Detect which cell encompasses the target text, then output its (X, Y) center coordinate. 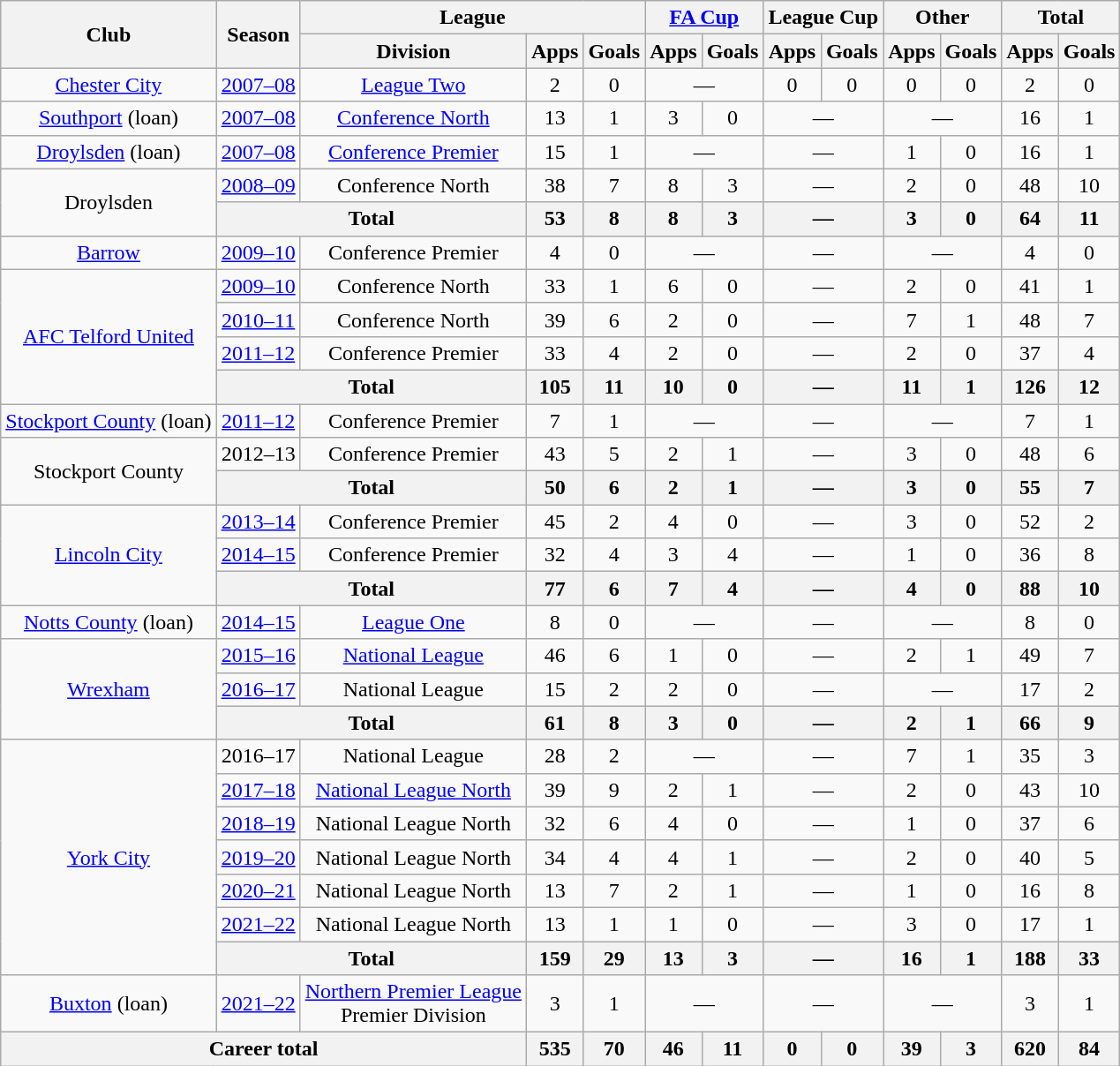
Droylsden (loan) (109, 152)
League Cup (823, 18)
Other (943, 18)
2015–16 (258, 656)
Division (413, 51)
38 (554, 185)
Stockport County (109, 471)
2013–14 (258, 522)
45 (554, 522)
Stockport County (loan) (109, 421)
Notts County (loan) (109, 622)
Southport (loan) (109, 118)
188 (1030, 957)
535 (554, 1049)
Droylsden (109, 202)
620 (1030, 1049)
Career total (264, 1049)
2008–09 (258, 185)
70 (614, 1049)
66 (1030, 723)
159 (554, 957)
49 (1030, 656)
55 (1030, 488)
2020–21 (258, 890)
Club (109, 34)
41 (1030, 286)
Barrow (109, 252)
League One (413, 622)
126 (1030, 387)
52 (1030, 522)
105 (554, 387)
Buxton (loan) (109, 1004)
York City (109, 857)
FA Cup (704, 18)
League Two (413, 85)
64 (1030, 219)
2018–19 (258, 823)
Season (258, 34)
Chester City (109, 85)
34 (554, 857)
29 (614, 957)
36 (1030, 555)
AFC Telford United (109, 336)
Lincoln City (109, 555)
88 (1030, 589)
2017–18 (258, 790)
35 (1030, 756)
Wrexham (109, 689)
28 (554, 756)
53 (554, 219)
League (472, 18)
2019–20 (258, 857)
2010–11 (258, 319)
Northern Premier LeaguePremier Division (413, 1004)
77 (554, 589)
12 (1089, 387)
50 (554, 488)
2012–13 (258, 454)
84 (1089, 1049)
40 (1030, 857)
61 (554, 723)
